Return [X, Y] of the center of cell containing provided text 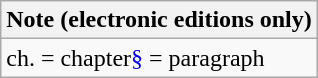
Note (electronic editions only) [160, 20]
ch. = chapter§ = paragraph [160, 58]
